From the cell containing the given text, extract its center point as (x, y) coordinate. 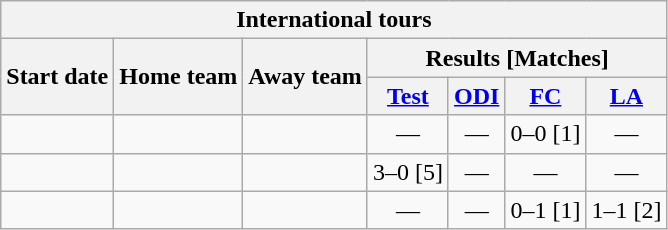
Start date (58, 77)
Test (408, 96)
1–1 [2] (626, 210)
LA (626, 96)
International tours (334, 20)
0–0 [1] (546, 134)
Results [Matches] (517, 58)
Away team (306, 77)
ODI (476, 96)
0–1 [1] (546, 210)
FC (546, 96)
3–0 [5] (408, 172)
Home team (178, 77)
